For the text-containing cell, return its midpoint in (X, Y) coordinate format. 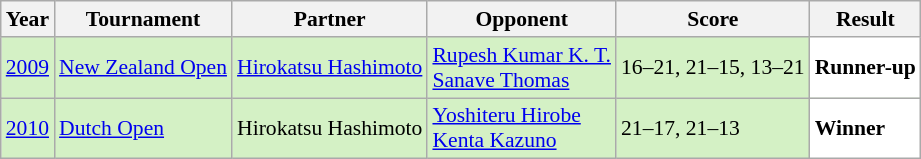
Year (28, 19)
Yoshiteru Hirobe Kenta Kazuno (522, 128)
Opponent (522, 19)
21–17, 21–13 (713, 128)
Score (713, 19)
New Zealand Open (143, 68)
Runner-up (866, 68)
2009 (28, 68)
Winner (866, 128)
16–21, 21–15, 13–21 (713, 68)
2010 (28, 128)
Dutch Open (143, 128)
Partner (330, 19)
Rupesh Kumar K. T. Sanave Thomas (522, 68)
Result (866, 19)
Tournament (143, 19)
